Identify which cell holds the provided text, then report its (X, Y) central coordinate. 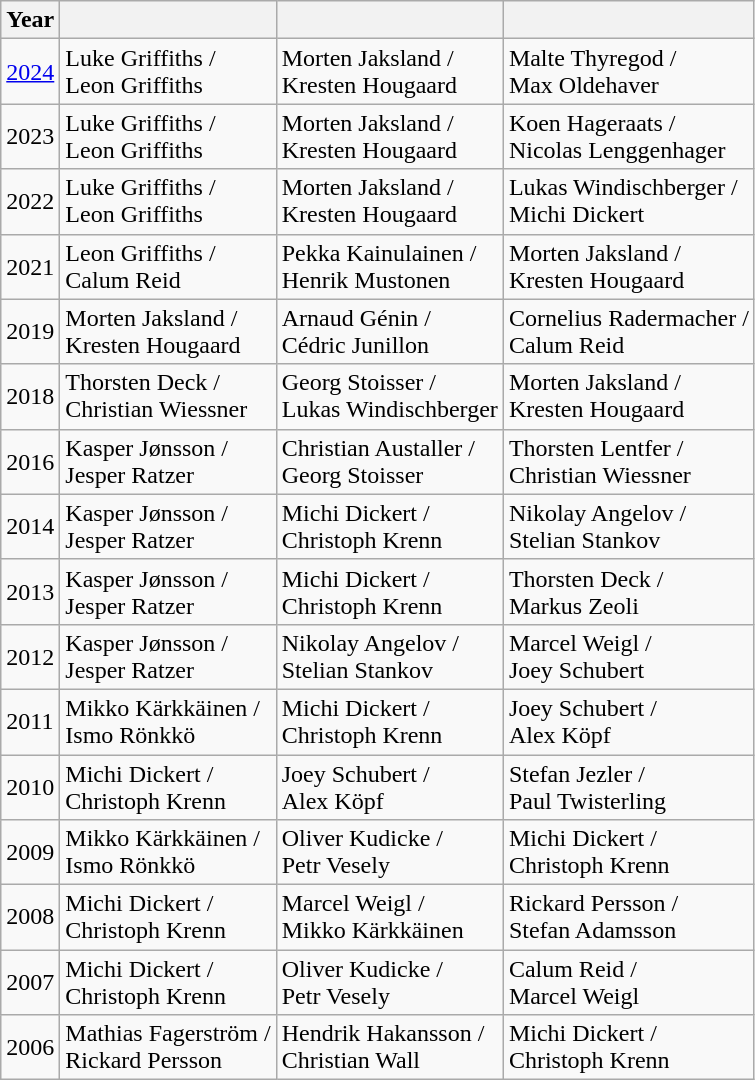
2014 (30, 526)
2022 (30, 202)
2021 (30, 266)
Marcel Weigl /Mikko Kärkkäinen (390, 918)
2023 (30, 136)
2019 (30, 332)
2009 (30, 852)
Koen Hageraats /Nicolas Lenggenhager (628, 136)
Calum Reid /Marcel Weigl (628, 982)
2006 (30, 1048)
Pekka Kainulainen /Henrik Mustonen (390, 266)
Stefan Jezler /Paul Twisterling (628, 786)
Rickard Persson /Stefan Adamsson (628, 918)
2011 (30, 722)
2008 (30, 918)
Georg Stoisser /Lukas Windischberger (390, 396)
Marcel Weigl /Joey Schubert (628, 656)
Arnaud Génin /Cédric Junillon (390, 332)
Malte Thyregod /Max Oldehaver (628, 72)
Year (30, 20)
Thorsten Deck /Markus Zeoli (628, 592)
Lukas Windischberger /Michi Dickert (628, 202)
2012 (30, 656)
2010 (30, 786)
2013 (30, 592)
Christian Austaller /Georg Stoisser (390, 462)
2016 (30, 462)
2018 (30, 396)
Hendrik Hakansson /Christian Wall (390, 1048)
2024 (30, 72)
Mathias Fagerström /Rickard Persson (168, 1048)
Thorsten Deck /Christian Wiessner (168, 396)
Leon Griffiths /Calum Reid (168, 266)
Thorsten Lentfer /Christian Wiessner (628, 462)
2007 (30, 982)
Cornelius Radermacher /Calum Reid (628, 332)
